Identify which cell holds the provided text, then report its [X, Y] central coordinate. 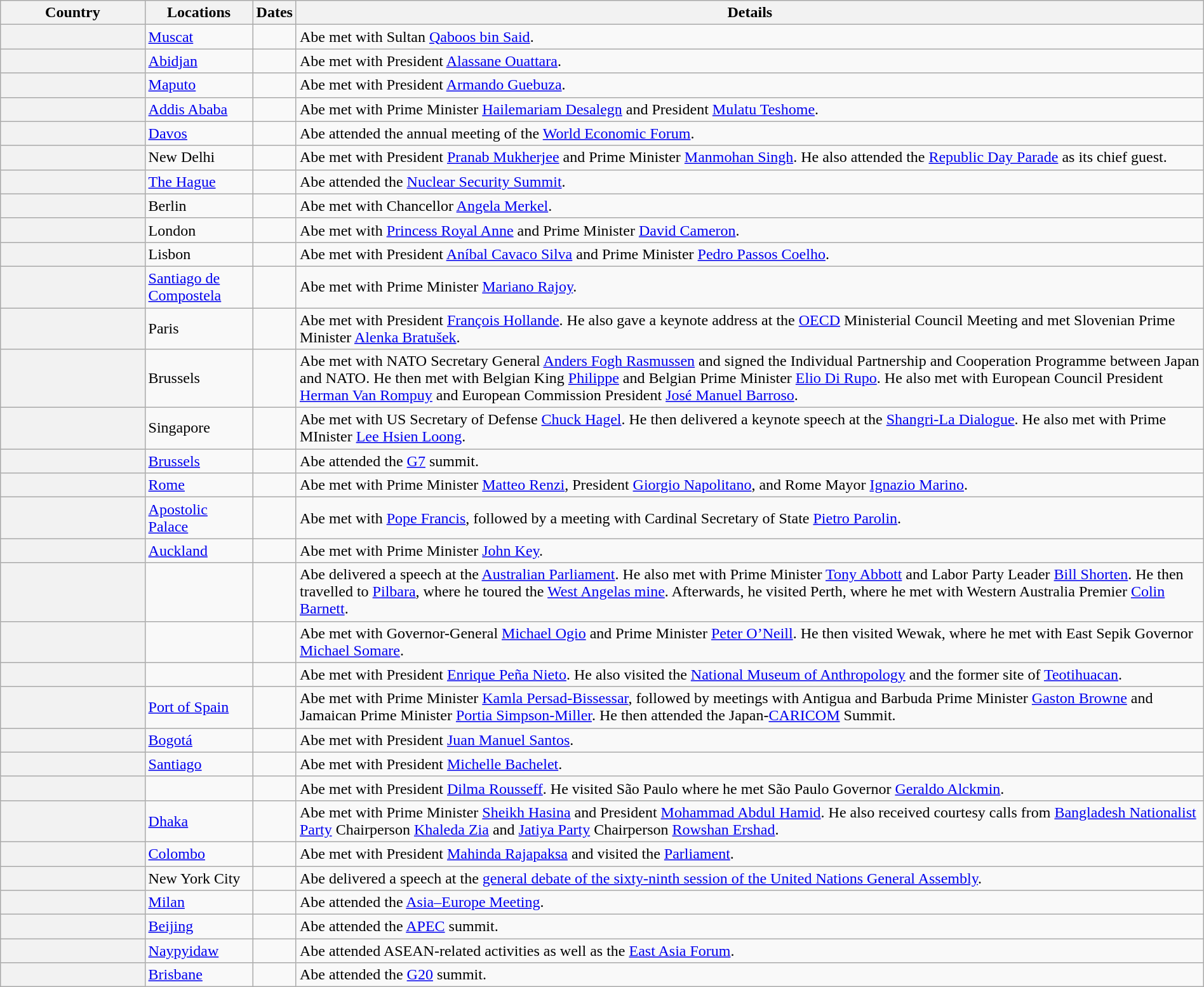
Abe met with Prime Minister John Key. [749, 551]
Abe met with President Juan Manuel Santos. [749, 740]
Abe met with Pope Francis, followed by a meeting with Cardinal Secretary of State Pietro Parolin. [749, 518]
Port of Spain [199, 708]
Abe met with President Enrique Peña Nieto. He also visited the National Museum of Anthropology and the former site of Teotihuacan. [749, 675]
Singapore [199, 428]
Brisbane [199, 975]
Lisbon [199, 254]
Dhaka [199, 821]
Apostolic Palace [199, 518]
Abe met with Prime Minister Matteo Renzi, President Giorgio Napolitano, and Rome Mayor Ignazio Marino. [749, 485]
Abe met with Sultan Qaboos bin Said. [749, 37]
Abe met with President Aníbal Cavaco Silva and Prime Minister Pedro Passos Coelho. [749, 254]
Colombo [199, 854]
Dates [274, 13]
Maputo [199, 85]
The Hague [199, 182]
Country [72, 13]
Abe met with President Michelle Bachelet. [749, 764]
Abe attended the Asia–Europe Meeting. [749, 903]
Abe met with President Mahinda Rajapaksa and visited the Parliament. [749, 854]
Locations [199, 13]
Abe met with President Pranab Mukherjee and Prime Minister Manmohan Singh. He also attended the Republic Day Parade as its chief guest. [749, 158]
Milan [199, 903]
New York City [199, 878]
Muscat [199, 37]
Abe met with President Alassane Ouattara. [749, 61]
Abe attended the G7 summit. [749, 461]
Abe met with Prime Minister Hailemariam Desalegn and President Mulatu Teshome. [749, 109]
Addis Ababa [199, 109]
Abe met with President Dilma Rousseff. He visited São Paulo where he met São Paulo Governor Geraldo Alckmin. [749, 788]
Beijing [199, 927]
Naypyidaw [199, 951]
Santiago de Compostela [199, 287]
Abe met with President Armando Guebuza. [749, 85]
Santiago [199, 764]
New Delhi [199, 158]
Abe met with Prime Minister Mariano Rajoy. [749, 287]
Berlin [199, 206]
Auckland [199, 551]
Abe delivered a speech at the general debate of the sixty-ninth session of the United Nations General Assembly. [749, 878]
London [199, 230]
Abe met with Chancellor Angela Merkel. [749, 206]
Rome [199, 485]
Abe met with Princess Royal Anne and Prime Minister David Cameron. [749, 230]
Paris [199, 328]
Details [749, 13]
Davos [199, 133]
Abe attended the annual meeting of the World Economic Forum. [749, 133]
Bogotá [199, 740]
Abe attended ASEAN-related activities as well as the East Asia Forum. [749, 951]
Abidjan [199, 61]
Abe attended the Nuclear Security Summit. [749, 182]
Abe attended the APEC summit. [749, 927]
Abe attended the G20 summit. [749, 975]
